Scan for the cell matching the given text and deliver its (X, Y) coordinate at center. 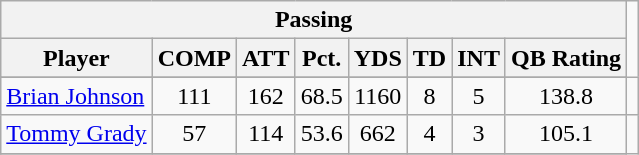
YDS (378, 58)
4 (429, 134)
162 (266, 96)
114 (266, 134)
5 (479, 96)
QB Rating (566, 58)
105.1 (566, 134)
Tommy Grady (76, 134)
Brian Johnson (76, 96)
138.8 (566, 96)
TD (429, 58)
8 (429, 96)
Pct. (322, 58)
Passing (314, 20)
662 (378, 134)
3 (479, 134)
Player (76, 58)
68.5 (322, 96)
COMP (194, 58)
57 (194, 134)
111 (194, 96)
ATT (266, 58)
INT (479, 58)
53.6 (322, 134)
1160 (378, 96)
